Search for the cell housing the specified text and yield its (x, y) center coordinate. 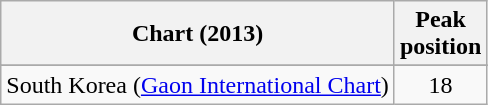
18 (440, 85)
South Korea (Gaon International Chart) (198, 85)
Peakposition (440, 34)
Chart (2013) (198, 34)
